Find where the given text appears and provide that cell's center as [X, Y] coordinate. 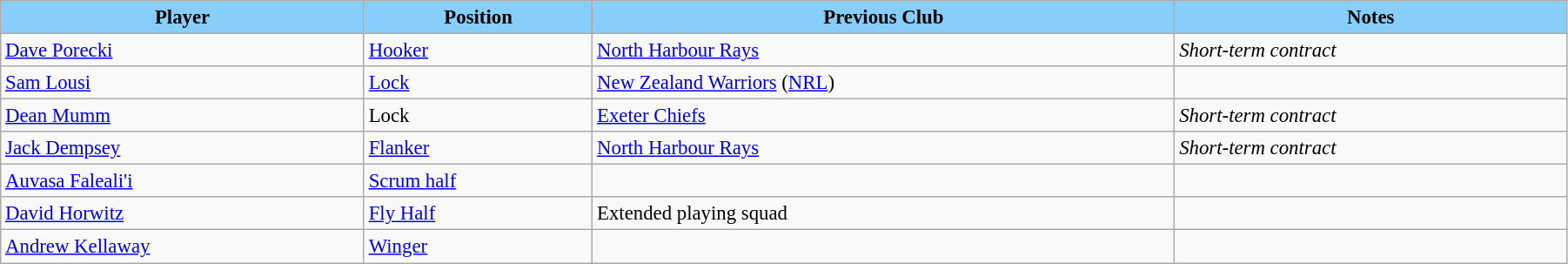
Extended playing squad [884, 213]
Flanker [478, 148]
Dave Porecki [183, 51]
Scrum half [478, 181]
David Horwitz [183, 213]
Fly Half [478, 213]
Player [183, 17]
New Zealand Warriors (NRL) [884, 83]
Hooker [478, 51]
Andrew Kellaway [183, 247]
Auvasa Faleali'i [183, 181]
Position [478, 17]
Previous Club [884, 17]
Exeter Chiefs [884, 116]
Sam Lousi [183, 83]
Jack Dempsey [183, 148]
Winger [478, 247]
Dean Mumm [183, 116]
Notes [1371, 17]
